Return (x, y) of the center of cell containing provided text 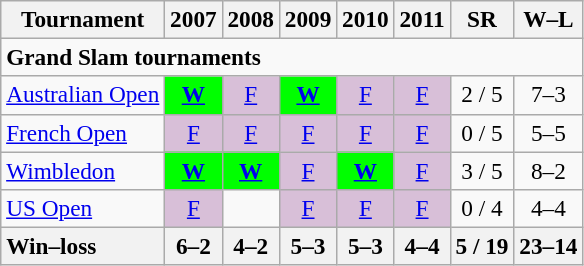
Win–loss (83, 246)
7–3 (548, 95)
French Open (83, 133)
2009 (308, 19)
Wimbledon (83, 170)
Tournament (83, 19)
W–L (548, 19)
2011 (422, 19)
Australian Open (83, 95)
SR (482, 19)
0 / 5 (482, 133)
2008 (250, 19)
Grand Slam tournaments (292, 57)
2 / 5 (482, 95)
2010 (366, 19)
4–2 (250, 246)
US Open (83, 208)
8–2 (548, 170)
5 / 19 (482, 246)
6–2 (194, 246)
3 / 5 (482, 170)
5–5 (548, 133)
23–14 (548, 246)
2007 (194, 19)
0 / 4 (482, 208)
